Determine the [x, y] coordinate at the center of the cell enclosing the given text.  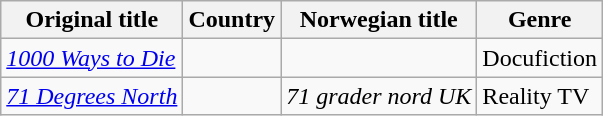
71 grader nord UK [379, 96]
1000 Ways to Die [92, 58]
Reality TV [540, 96]
Original title [92, 20]
Genre [540, 20]
Country [232, 20]
71 Degrees North [92, 96]
Docufiction [540, 58]
Norwegian title [379, 20]
